Identify which cell holds the provided text, then report its (X, Y) central coordinate. 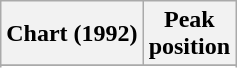
Peakposition (189, 34)
Chart (1992) (72, 34)
